Determine the (x, y) coordinate at the center of the cell enclosing the given text.  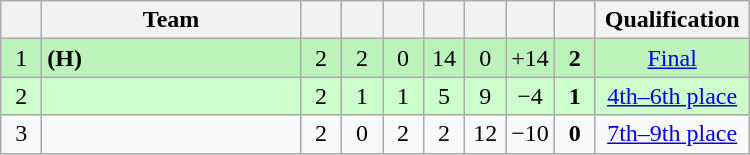
(H) (172, 58)
−4 (530, 96)
Team (172, 20)
−10 (530, 134)
12 (486, 134)
3 (22, 134)
4th–6th place (672, 96)
7th–9th place (672, 134)
9 (486, 96)
5 (444, 96)
+14 (530, 58)
14 (444, 58)
Final (672, 58)
Qualification (672, 20)
